Capture the cell that displays the provided text and extract its [X, Y] central coordinate. 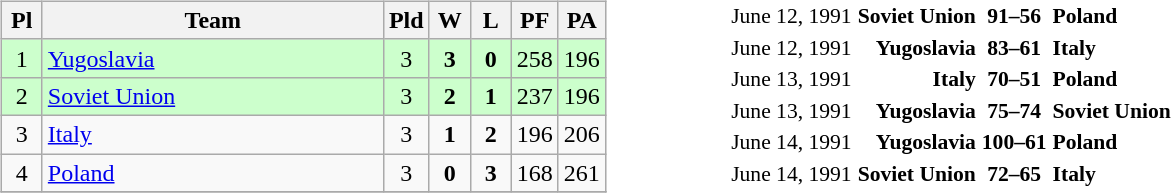
75–74 [1014, 110]
258 [534, 58]
Poland [212, 173]
Pld [406, 20]
Pl [22, 20]
100–61 [1014, 142]
W [450, 20]
168 [534, 173]
4 [22, 173]
L [490, 20]
83–61 [1014, 47]
72–65 [1014, 173]
Team [212, 20]
261 [582, 173]
206 [582, 134]
PF [534, 20]
237 [534, 96]
91–56 [1014, 16]
PA [582, 20]
70–51 [1014, 79]
